Identify which cell holds the provided text, then report its (X, Y) central coordinate. 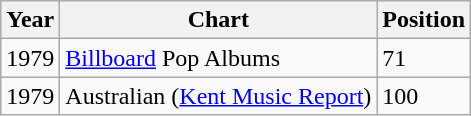
Chart (218, 20)
Billboard Pop Albums (218, 58)
Year (30, 20)
100 (424, 96)
Position (424, 20)
Australian (Kent Music Report) (218, 96)
71 (424, 58)
